From the cell containing the given text, extract its center point as (x, y) coordinate. 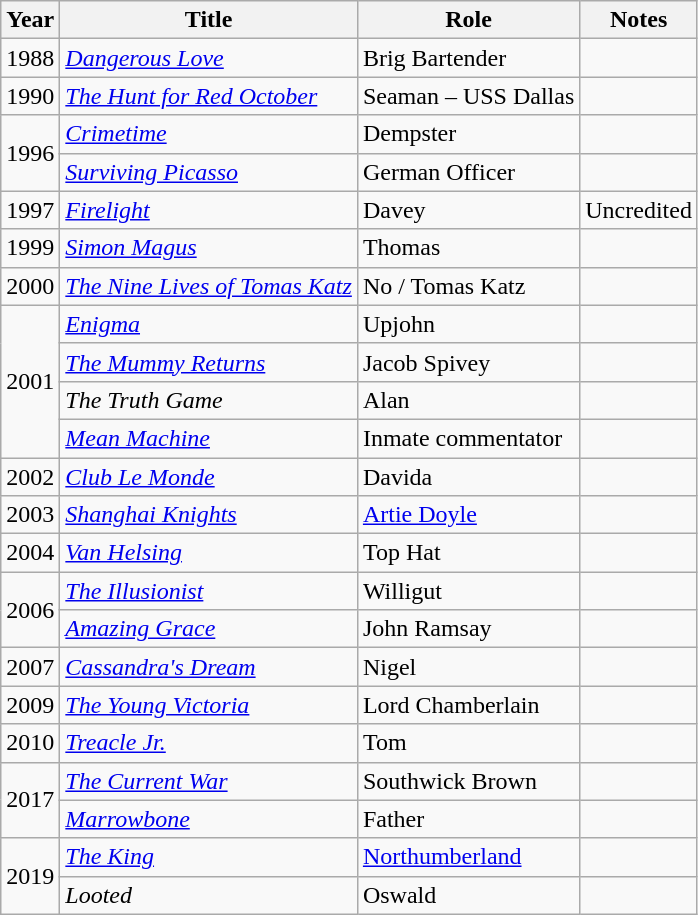
Inmate commentator (468, 438)
The Mummy Returns (209, 362)
Nigel (468, 667)
Willigut (468, 591)
2006 (30, 610)
The Young Victoria (209, 705)
1996 (30, 153)
2002 (30, 477)
Looted (209, 895)
Van Helsing (209, 553)
Tom (468, 743)
German Officer (468, 172)
Northumberland (468, 857)
2009 (30, 705)
2019 (30, 876)
Oswald (468, 895)
1999 (30, 248)
Title (209, 20)
2003 (30, 515)
Notes (639, 20)
No / Tomas Katz (468, 286)
Thomas (468, 248)
Marrowbone (209, 819)
Enigma (209, 324)
Davida (468, 477)
Firelight (209, 210)
Jacob Spivey (468, 362)
Mean Machine (209, 438)
The Current War (209, 781)
Year (30, 20)
The Nine Lives of Tomas Katz (209, 286)
Simon Magus (209, 248)
Amazing Grace (209, 629)
Treacle Jr. (209, 743)
2004 (30, 553)
The King (209, 857)
2007 (30, 667)
Dangerous Love (209, 58)
Brig Bartender (468, 58)
Artie Doyle (468, 515)
Crimetime (209, 134)
Uncredited (639, 210)
Father (468, 819)
1988 (30, 58)
Davey (468, 210)
1997 (30, 210)
The Hunt for Red October (209, 96)
Role (468, 20)
2010 (30, 743)
Southwick Brown (468, 781)
The Truth Game (209, 400)
2000 (30, 286)
1990 (30, 96)
2001 (30, 381)
Top Hat (468, 553)
Cassandra's Dream (209, 667)
Seaman – USS Dallas (468, 96)
Surviving Picasso (209, 172)
Club Le Monde (209, 477)
Upjohn (468, 324)
Dempster (468, 134)
Lord Chamberlain (468, 705)
The Illusionist (209, 591)
Alan (468, 400)
Shanghai Knights (209, 515)
John Ramsay (468, 629)
2017 (30, 800)
